Return (x, y) of the center of cell containing provided text 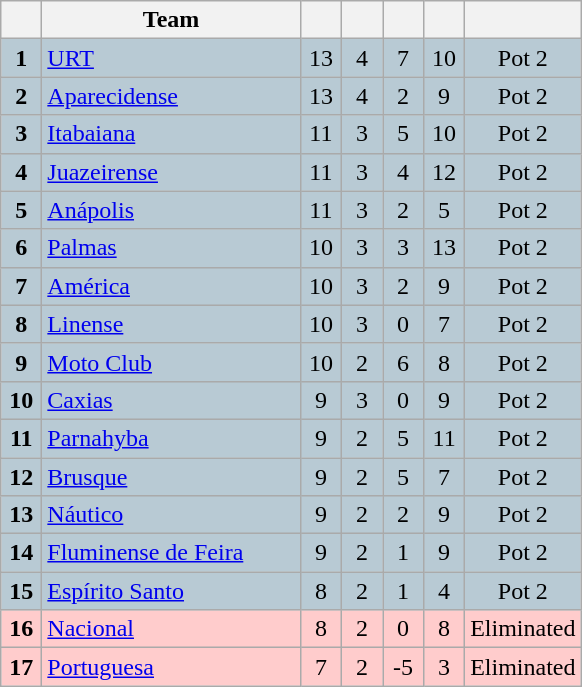
Linense (172, 324)
América (172, 286)
Moto Club (172, 362)
Palmas (172, 248)
Anápolis (172, 210)
15 (22, 591)
Parnahyba (172, 438)
Nacional (172, 629)
Fluminense de Feira (172, 553)
Brusque (172, 477)
Team (172, 20)
Aparecidense (172, 96)
14 (22, 553)
Espírito Santo (172, 591)
Náutico (172, 515)
Itabaiana (172, 134)
-5 (402, 667)
Caxias (172, 400)
Portuguesa (172, 667)
Juazeirense (172, 172)
URT (172, 58)
17 (22, 667)
16 (22, 629)
